Extract the (x, y) coordinate from the center of the cell holding the provided text.  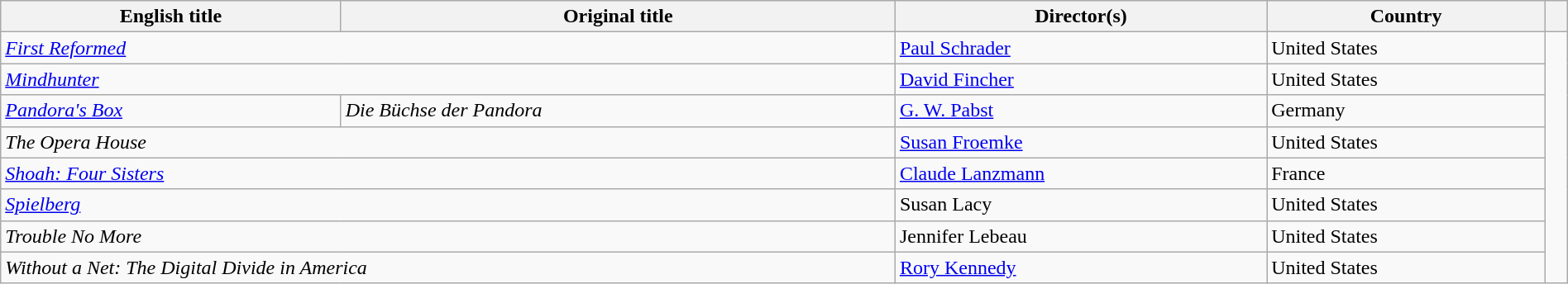
Claude Lanzmann (1080, 173)
Die Büchse der Pandora (618, 111)
France (1406, 173)
Trouble No More (448, 236)
G. W. Pabst (1080, 111)
Shoah: Four Sisters (448, 173)
Country (1406, 17)
English title (170, 17)
Mindhunter (448, 79)
Jennifer Lebeau (1080, 236)
Original title (618, 17)
Susan Froemke (1080, 142)
Rory Kennedy (1080, 267)
Paul Schrader (1080, 48)
Spielberg (448, 205)
Germany (1406, 111)
David Fincher (1080, 79)
Susan Lacy (1080, 205)
The Opera House (448, 142)
Director(s) (1080, 17)
Without a Net: The Digital Divide in America (448, 267)
Pandora's Box (170, 111)
First Reformed (448, 48)
